Identify which cell holds the provided text, then report its [x, y] central coordinate. 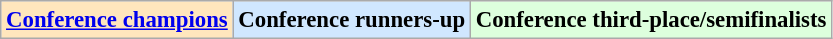
Conference third-place/semifinalists [650, 20]
Conference champions [117, 20]
Conference runners-up [352, 20]
